Determine the (X, Y) coordinate at the center of the cell enclosing the given text.  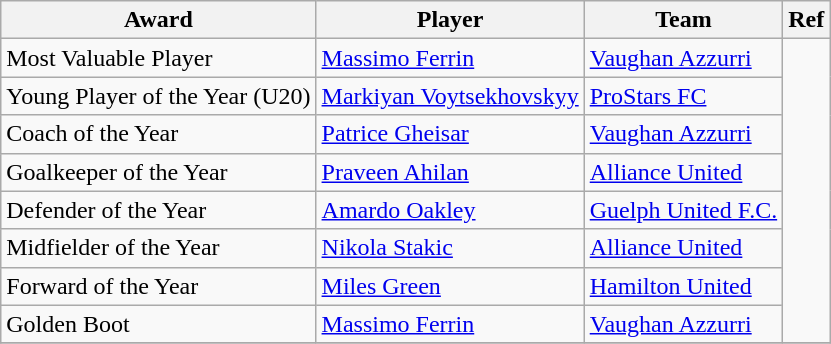
Markiyan Voytsekhovskyy (450, 96)
Hamilton United (683, 286)
Player (450, 20)
Goalkeeper of the Year (158, 172)
Golden Boot (158, 324)
Award (158, 20)
Ref (806, 20)
Amardo Oakley (450, 210)
Patrice Gheisar (450, 134)
Miles Green (450, 286)
Nikola Stakic (450, 248)
Young Player of the Year (U20) (158, 96)
ProStars FC (683, 96)
Forward of the Year (158, 286)
Team (683, 20)
Defender of the Year (158, 210)
Guelph United F.C. (683, 210)
Most Valuable Player (158, 58)
Midfielder of the Year (158, 248)
Praveen Ahilan (450, 172)
Coach of the Year (158, 134)
